Detect which cell encompasses the target text, then output its [x, y] center coordinate. 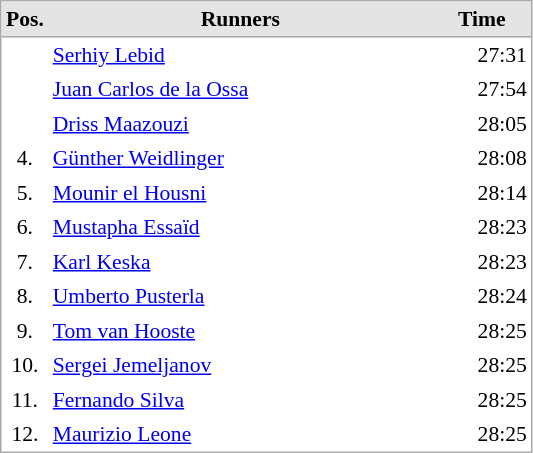
Time [482, 20]
10. [26, 365]
12. [26, 434]
5. [26, 193]
Pos. [26, 20]
8. [26, 296]
Mounir el Housni [240, 193]
Umberto Pusterla [240, 296]
Serhiy Lebid [240, 55]
6. [26, 227]
28:08 [482, 158]
9. [26, 331]
Runners [240, 20]
28:24 [482, 296]
28:14 [482, 193]
Karl Keska [240, 261]
Günther Weidlinger [240, 158]
7. [26, 261]
11. [26, 399]
Sergei Jemeljanov [240, 365]
Driss Maazouzi [240, 123]
4. [26, 158]
Mustapha Essaïd [240, 227]
28:05 [482, 123]
Maurizio Leone [240, 434]
Juan Carlos de la Ossa [240, 89]
Tom van Hooste [240, 331]
Fernando Silva [240, 399]
27:31 [482, 55]
27:54 [482, 89]
